Search for the cell housing the specified text and yield its [x, y] center coordinate. 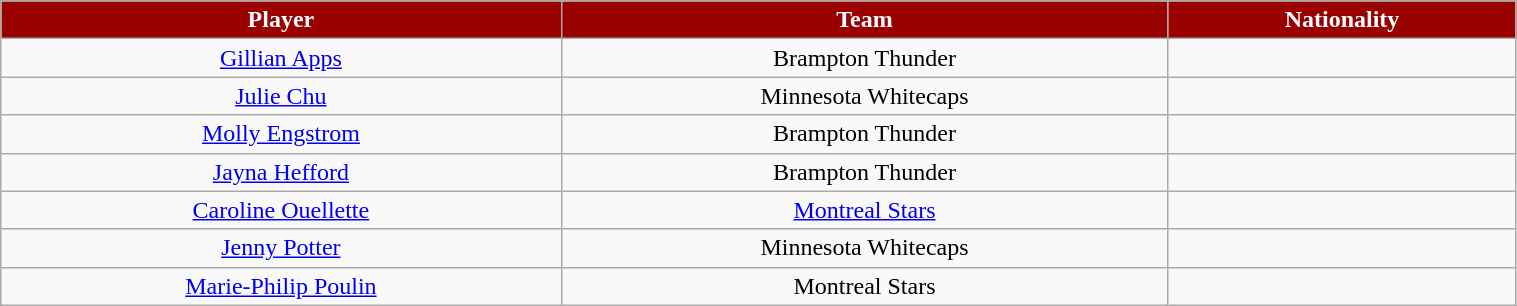
Nationality [1342, 20]
Player [281, 20]
Gillian Apps [281, 58]
Julie Chu [281, 96]
Jenny Potter [281, 248]
Jayna Hefford [281, 172]
Caroline Ouellette [281, 210]
Molly Engstrom [281, 134]
Team [864, 20]
Marie-Philip Poulin [281, 286]
